Extract the (X, Y) coordinate from the center of the cell holding the provided text.  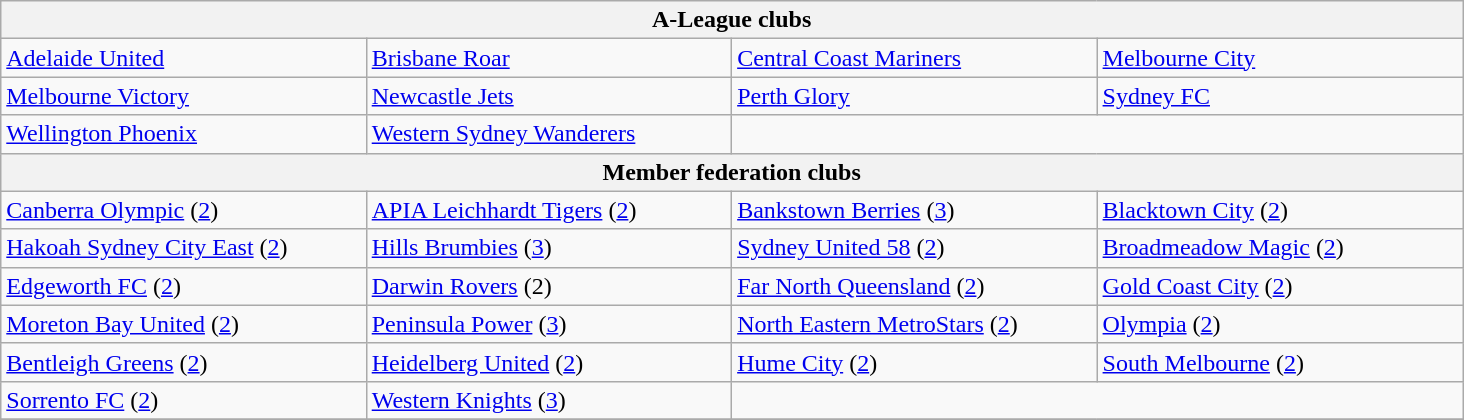
Newcastle Jets (548, 96)
Central Coast Mariners (914, 58)
Canberra Olympic (2) (184, 210)
Peninsula Power (3) (548, 324)
Adelaide United (184, 58)
Bentleigh Greens (2) (184, 362)
Brisbane Roar (548, 58)
Olympia (2) (1280, 324)
Sydney FC (1280, 96)
APIA Leichhardt Tigers (2) (548, 210)
Hakoah Sydney City East (2) (184, 248)
Sydney United 58 (2) (914, 248)
Melbourne Victory (184, 96)
Blacktown City (2) (1280, 210)
Moreton Bay United (2) (184, 324)
Far North Queensland (2) (914, 286)
North Eastern MetroStars (2) (914, 324)
Broadmeadow Magic (2) (1280, 248)
Gold Coast City (2) (1280, 286)
Perth Glory (914, 96)
South Melbourne (2) (1280, 362)
Heidelberg United (2) (548, 362)
Edgeworth FC (2) (184, 286)
Hills Brumbies (3) (548, 248)
Western Knights (3) (548, 400)
Hume City (2) (914, 362)
Melbourne City (1280, 58)
Darwin Rovers (2) (548, 286)
Sorrento FC (2) (184, 400)
A-League clubs (732, 20)
Bankstown Berries (3) (914, 210)
Western Sydney Wanderers (548, 134)
Member federation clubs (732, 172)
Wellington Phoenix (184, 134)
